From the cell containing the given text, extract its center point as [X, Y] coordinate. 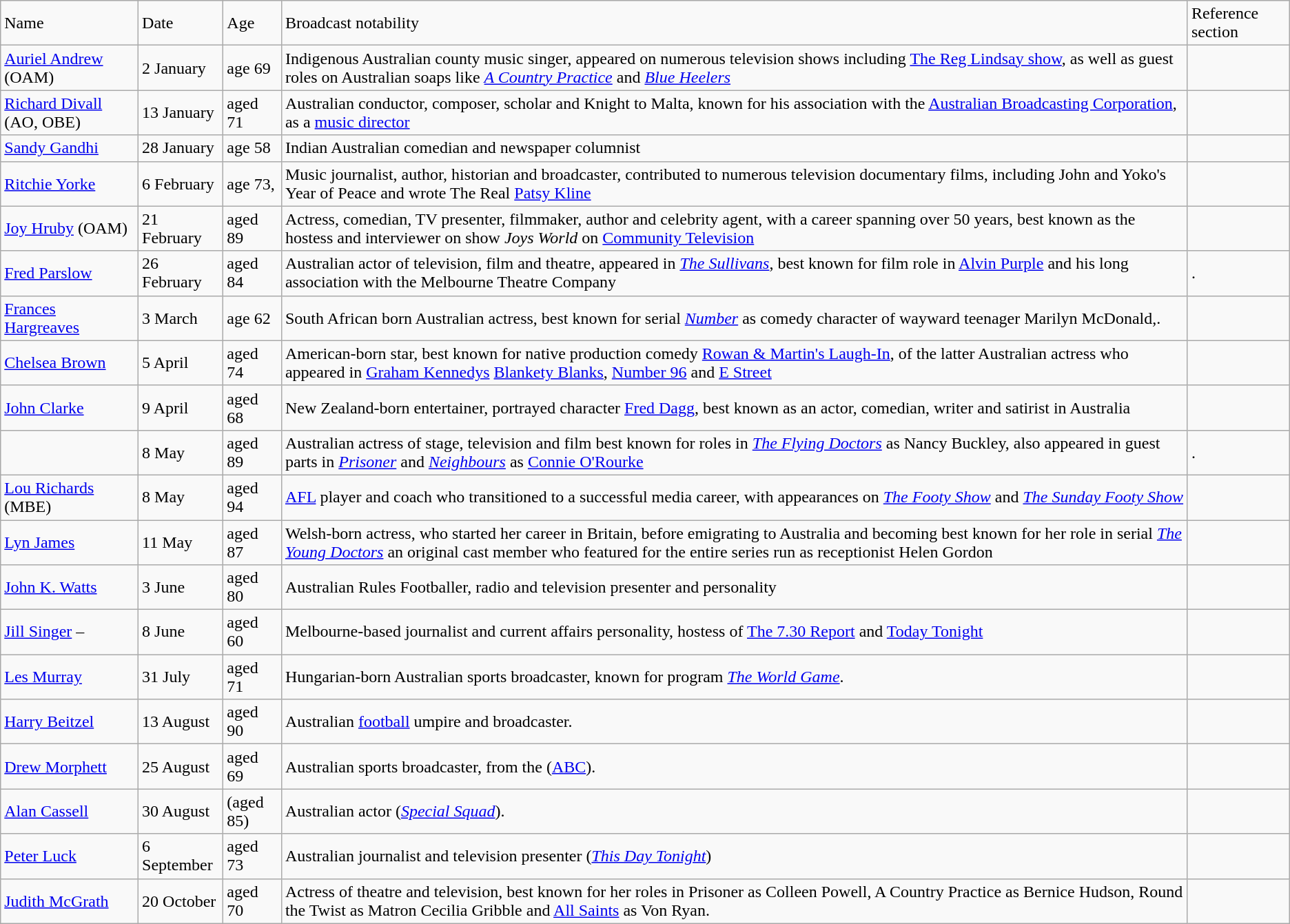
9 April [181, 408]
Australian sports broadcaster, from the (ABC). [735, 766]
Alan Cassell [70, 812]
Sandy Gandhi [70, 148]
30 August [181, 812]
New Zealand-born entertainer, portrayed character Fred Dagg, best known as an actor, comedian, writer and satirist in Australia [735, 408]
South African born Australian actress, best known for serial Number as comedy character of wayward teenager Marilyn McDonald,. [735, 318]
Les Murray [70, 677]
6 February [181, 183]
aged 69 [252, 766]
age 69 [252, 68]
Melbourne-based journalist and current affairs personality, hostess of The 7.30 Report and Today Tonight [735, 633]
Frances Hargreaves [70, 318]
AFL player and coach who transitioned to a successful media career, with appearances on The Footy Show and The Sunday Footy Show [735, 497]
Judith McGrath [70, 901]
Indian Australian comedian and newspaper columnist [735, 148]
Joy Hruby (OAM) [70, 229]
Lyn James [70, 542]
age 58 [252, 148]
aged 73 [252, 856]
aged 74 [252, 362]
31 July [181, 677]
Australian football umpire and broadcaster. [735, 722]
Peter Luck [70, 856]
John Clarke [70, 408]
25 August [181, 766]
Australian journalist and television presenter (This Day Tonight) [735, 856]
aged 84 [252, 273]
Australian actor (Special Squad). [735, 812]
(aged 85) [252, 812]
26 February [181, 273]
Jill Singer – [70, 633]
3 June [181, 587]
aged 80 [252, 587]
2 January [181, 68]
age 62 [252, 318]
Name [70, 23]
aged 70 [252, 901]
8 June [181, 633]
6 September [181, 856]
John K. Watts [70, 587]
Australian Rules Footballer, radio and television presenter and personality [735, 587]
Richard Divall (AO, OBE) [70, 113]
13 January [181, 113]
Auriel Andrew (OAM) [70, 68]
13 August [181, 722]
Drew Morphett [70, 766]
Age [252, 23]
Lou Richards (MBE) [70, 497]
21 February [181, 229]
aged 87 [252, 542]
aged 90 [252, 722]
Harry Beitzel [70, 722]
Reference section [1238, 23]
20 October [181, 901]
age 73, [252, 183]
Broadcast notability [735, 23]
3 March [181, 318]
28 January [181, 148]
Ritchie Yorke [70, 183]
Fred Parslow [70, 273]
aged 68 [252, 408]
Chelsea Brown [70, 362]
5 April [181, 362]
11 May [181, 542]
aged 60 [252, 633]
aged 94 [252, 497]
Date [181, 23]
Hungarian-born Australian sports broadcaster, known for program The World Game. [735, 677]
